Detect which cell encompasses the target text, then output its [X, Y] center coordinate. 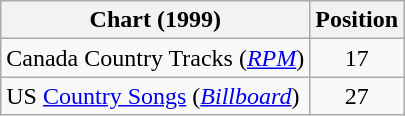
Position [357, 20]
Canada Country Tracks (RPM) [156, 58]
US Country Songs (Billboard) [156, 96]
Chart (1999) [156, 20]
27 [357, 96]
17 [357, 58]
